Find where the given text appears and provide that cell's center as [x, y] coordinate. 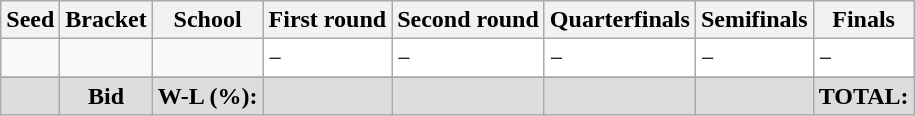
Bid [106, 96]
First round [328, 20]
TOTAL: [864, 96]
Seed [30, 20]
Second round [468, 20]
W-L (%): [208, 96]
Bracket [106, 20]
Finals [864, 20]
Semifinals [754, 20]
School [208, 20]
Quarterfinals [620, 20]
